Find where the given text appears and provide that cell's center as [x, y] coordinate. 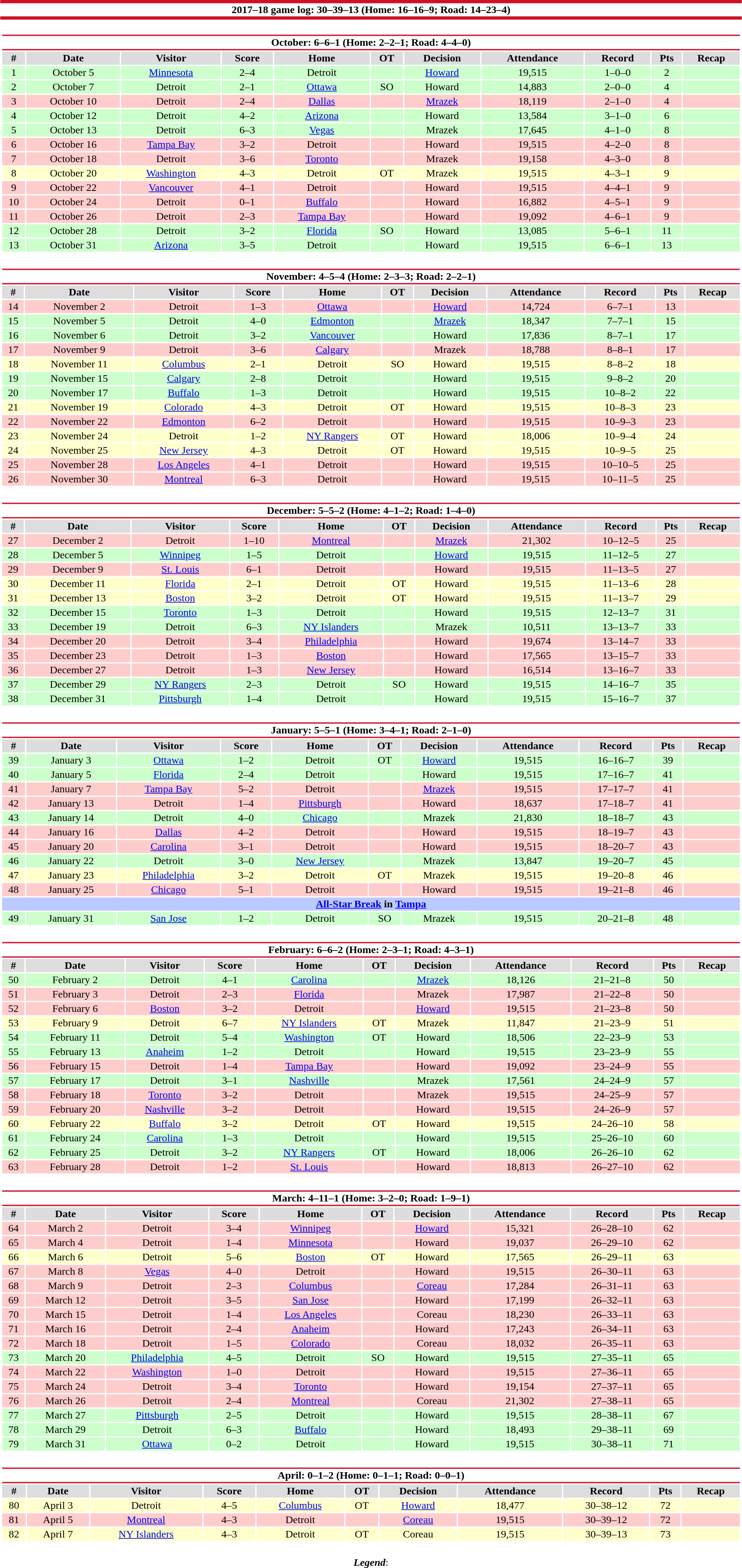
4–4–1 [617, 188]
10–11–5 [620, 479]
1–10 [254, 541]
44 [14, 832]
5–6 [234, 1257]
March 22 [65, 1372]
27–35–11 [612, 1358]
13,847 [528, 861]
3 [14, 102]
March 12 [65, 1300]
10–8–3 [620, 407]
81 [14, 1520]
October 12 [73, 115]
November 5 [79, 321]
23–23–9 [612, 1052]
21–22–8 [612, 994]
January 23 [71, 876]
18,637 [528, 803]
21,830 [528, 818]
April: 0–1–2 (Home: 0–1–1; Road: 0–0–1) [371, 1476]
April 3 [58, 1506]
1 [14, 73]
18,506 [521, 1038]
October 28 [73, 231]
March 8 [65, 1271]
January 3 [71, 760]
11–13–6 [621, 584]
14,724 [536, 306]
12–13–7 [621, 612]
18,347 [536, 321]
December 23 [78, 656]
11–13–7 [621, 598]
59 [13, 1109]
10–8–2 [620, 393]
January 25 [71, 889]
30 [13, 584]
1–0–0 [617, 73]
November 24 [79, 436]
2–0–0 [617, 87]
18,119 [532, 102]
24–26–10 [612, 1124]
February 11 [75, 1038]
7 [14, 159]
16,514 [536, 670]
5–1 [246, 889]
19,037 [520, 1242]
October 7 [73, 87]
17–18–7 [616, 803]
October 31 [73, 245]
77 [13, 1415]
64 [13, 1229]
4–1–0 [617, 130]
2–1–0 [617, 102]
61 [13, 1138]
6–2 [258, 421]
14,883 [532, 87]
56 [13, 1066]
December 31 [78, 699]
68 [13, 1286]
4–6–1 [617, 217]
January 7 [71, 789]
24–26–9 [612, 1109]
17–16–7 [616, 774]
18–18–7 [616, 818]
17,243 [520, 1329]
6–7–1 [620, 306]
8–8–2 [620, 364]
74 [13, 1372]
15–16–7 [621, 699]
5 [14, 130]
January 5 [71, 774]
13–13–7 [621, 627]
18,788 [536, 350]
March 9 [65, 1286]
29–38–11 [612, 1430]
February 3 [75, 994]
26–27–10 [612, 1167]
October 13 [73, 130]
16 [13, 335]
17,561 [521, 1080]
February 2 [75, 980]
March 4 [65, 1242]
October 10 [73, 102]
November: 4–5–4 (Home: 2–3–3; Road: 2–2–1) [371, 276]
December 13 [78, 598]
10–9–3 [620, 421]
November 28 [79, 465]
8–8–1 [620, 350]
17,645 [532, 130]
February 6 [75, 1009]
17,987 [521, 994]
March 18 [65, 1344]
42 [14, 803]
17,199 [520, 1300]
26–29–11 [612, 1257]
18,032 [520, 1344]
November 11 [79, 364]
40 [14, 774]
26–26–10 [612, 1153]
11–13–5 [621, 570]
October 5 [73, 73]
4–2–0 [617, 144]
18,126 [521, 980]
25–26–10 [612, 1138]
38 [13, 699]
36 [13, 670]
January 13 [71, 803]
11,847 [521, 1023]
December 5 [78, 555]
December 20 [78, 641]
18,477 [510, 1506]
76 [13, 1401]
December 29 [78, 685]
19,154 [520, 1386]
January 31 [71, 918]
2–5 [234, 1415]
11–12–5 [621, 555]
12 [14, 231]
March 16 [65, 1329]
March: 4–11–1 (Home: 3–2–0; Road: 1–9–1) [371, 1198]
February 9 [75, 1023]
26–33–11 [612, 1315]
November 17 [79, 393]
February 25 [75, 1153]
13–14–7 [621, 641]
17,284 [520, 1286]
54 [13, 1038]
16,882 [532, 202]
20–21–8 [616, 918]
March 6 [65, 1257]
December 9 [78, 570]
2017–18 game log: 30–39–13 (Home: 16–16–9; Road: 14–23–4) [371, 10]
15,321 [520, 1229]
April 5 [58, 1520]
27–37–11 [612, 1386]
November 6 [79, 335]
3–1–0 [617, 115]
February 28 [75, 1167]
17–17–7 [616, 789]
4–3–0 [617, 159]
December 11 [78, 584]
December: 5–5–2 (Home: 4–1–2; Road: 1–4–0) [371, 511]
79 [13, 1444]
5–4 [230, 1038]
6–1 [254, 570]
34 [13, 641]
14 [13, 306]
March 31 [65, 1444]
10–12–5 [621, 541]
10–9–4 [620, 436]
21–23–9 [612, 1023]
21–21–8 [612, 980]
7–7–1 [620, 321]
2–8 [258, 379]
26–31–11 [612, 1286]
80 [14, 1506]
February 17 [75, 1080]
18,813 [521, 1167]
10 [14, 202]
78 [13, 1430]
November 2 [79, 306]
October 24 [73, 202]
4–3–1 [617, 173]
0–1 [247, 202]
1–0 [234, 1372]
October: 6–6–1 (Home: 2–2–1; Road: 4–4–0) [371, 43]
January 14 [71, 818]
6–7 [230, 1023]
February 22 [75, 1124]
January: 5–5–1 (Home: 3–4–1; Road: 2–1–0) [371, 730]
6–6–1 [617, 245]
26–28–10 [612, 1229]
October 18 [73, 159]
70 [13, 1315]
75 [13, 1386]
February 24 [75, 1138]
19,674 [536, 641]
October 26 [73, 217]
December 2 [78, 541]
27–38–11 [612, 1401]
28–38–11 [612, 1415]
13–16–7 [621, 670]
0–2 [234, 1444]
All-Star Break in Tampa [371, 904]
30–39–12 [606, 1520]
January 22 [71, 861]
18,493 [520, 1430]
January 20 [71, 847]
October 22 [73, 188]
October 20 [73, 173]
32 [13, 612]
March 26 [65, 1401]
18–19–7 [616, 832]
November 9 [79, 350]
52 [13, 1009]
22–23–9 [612, 1038]
December 15 [78, 612]
March 24 [65, 1386]
47 [14, 876]
April 7 [58, 1534]
10,511 [536, 627]
February 15 [75, 1066]
17,836 [536, 335]
February: 6–6–2 (Home: 2–3–1; Road: 4–3–1) [371, 950]
November 19 [79, 407]
19,158 [532, 159]
February 13 [75, 1052]
19–20–7 [616, 861]
5–2 [246, 789]
27–36–11 [612, 1372]
March 15 [65, 1315]
14–16–7 [621, 685]
19–21–8 [616, 889]
8–7–1 [620, 335]
26–29–10 [612, 1242]
49 [14, 918]
18,230 [520, 1315]
26–30–11 [612, 1271]
9–8–2 [620, 379]
March 27 [65, 1415]
November 25 [79, 450]
4–5–1 [617, 202]
30–38–11 [612, 1444]
82 [14, 1534]
19 [13, 379]
24–24–9 [612, 1080]
February 20 [75, 1109]
26–32–11 [612, 1300]
66 [13, 1257]
November 15 [79, 379]
21 [13, 407]
December 19 [78, 627]
26–35–11 [612, 1344]
26–34–11 [612, 1329]
March 2 [65, 1229]
10–9–5 [620, 450]
13,085 [532, 231]
13,584 [532, 115]
30–39–13 [606, 1534]
13–15–7 [621, 656]
10–10–5 [620, 465]
3–0 [246, 861]
21–23–8 [612, 1009]
December 27 [78, 670]
19–20–8 [616, 876]
February 18 [75, 1095]
March 29 [65, 1430]
November 22 [79, 421]
16–16–7 [616, 760]
5–6–1 [617, 231]
November 30 [79, 479]
24–25–9 [612, 1095]
26 [13, 479]
30–38–12 [606, 1506]
January 16 [71, 832]
October 16 [73, 144]
March 20 [65, 1358]
18–20–7 [616, 847]
23–24–9 [612, 1066]
